Extract the (X, Y) coordinate from the center of the cell holding the provided text.  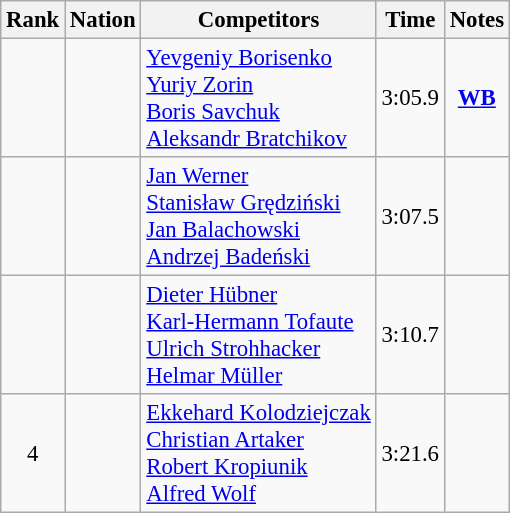
Rank (33, 20)
WB (476, 98)
4 (33, 454)
Dieter HübnerKarl-Hermann TofauteUlrich StrohhackerHelmar Müller (258, 336)
3:05.9 (410, 98)
3:21.6 (410, 454)
Jan WernerStanisław GrędzińskiJan BalachowskiAndrzej Badeński (258, 216)
Yevgeniy BorisenkoYuriy ZorinBoris SavchukAleksandr Bratchikov (258, 98)
Nation (103, 20)
Competitors (258, 20)
Ekkehard KolodziejczakChristian ArtakerRobert KropiunikAlfred Wolf (258, 454)
3:07.5 (410, 216)
Notes (476, 20)
3:10.7 (410, 336)
Time (410, 20)
